Identify which cell holds the provided text, then report its [X, Y] central coordinate. 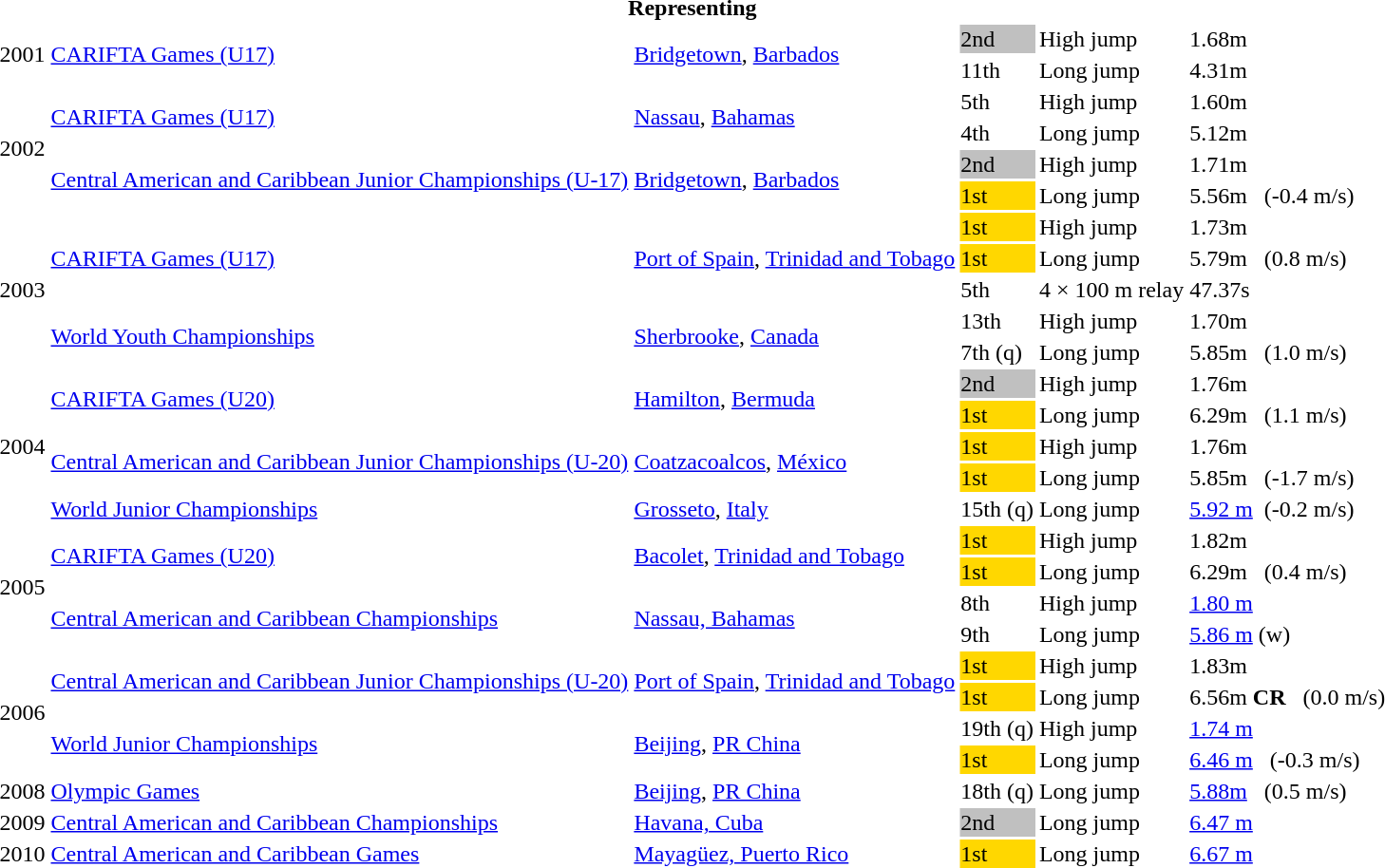
Coatzacoalcos, México [794, 462]
18th (q) [997, 791]
11th [997, 70]
Mayagüez, Puerto Rico [794, 854]
World Youth Championships [340, 336]
Bacolet, Trinidad and Tobago [794, 557]
Hamilton, Bermuda [794, 399]
4 × 100 m relay [1111, 290]
4th [997, 133]
Havana, Cuba [794, 822]
Central American and Caribbean Games [340, 854]
8th [997, 603]
Olympic Games [340, 791]
Central American and Caribbean Junior Championships (U-17) [340, 180]
7th (q) [997, 352]
9th [997, 634]
Grosseto, Italy [794, 509]
19th (q) [997, 728]
Sherbrooke, Canada [794, 336]
13th [997, 321]
15th (q) [997, 509]
